Locate the cell with the specified text and output its (X, Y) center coordinate. 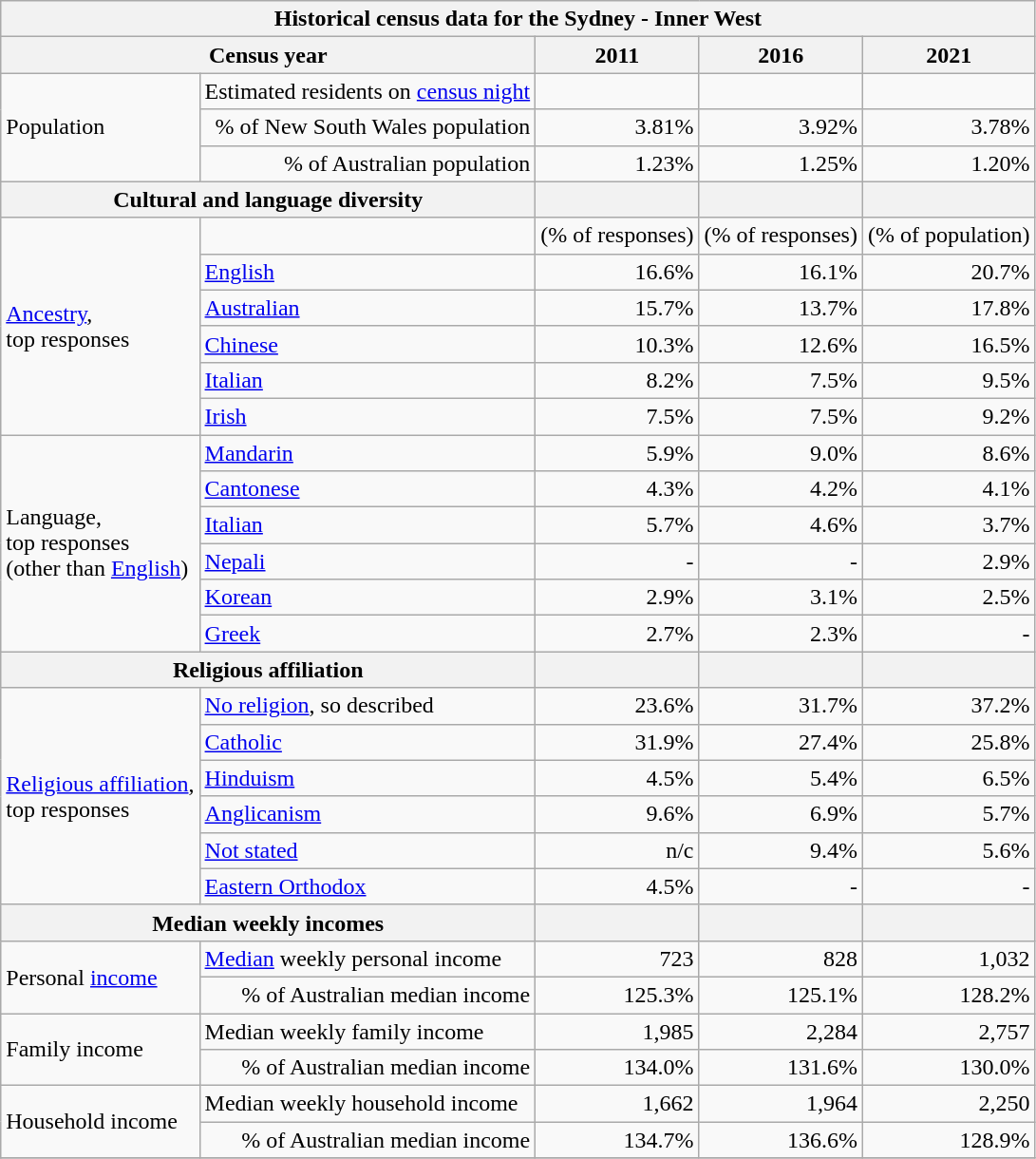
134.0% (617, 1068)
5.6% (949, 850)
125.3% (617, 995)
Mandarin (367, 453)
15.7% (617, 308)
1.25% (781, 163)
31.9% (617, 742)
Personal income (101, 977)
Estimated residents on census night (367, 91)
6.9% (781, 814)
% of New South Wales population (367, 127)
Chinese (367, 344)
125.1% (781, 995)
6.5% (949, 778)
Median weekly family income (367, 1031)
9.5% (949, 380)
Median weekly personal income (367, 959)
Eastern Orthodox (367, 886)
Australian (367, 308)
Catholic (367, 742)
Nepali (367, 561)
1.20% (949, 163)
20.7% (949, 272)
3.1% (781, 598)
Median weekly incomes (268, 922)
Religious affiliation,top responses (101, 796)
3.7% (949, 525)
Household income (101, 1122)
8.2% (617, 380)
n/c (617, 850)
2.5% (949, 598)
8.6% (949, 453)
English (367, 272)
16.5% (949, 344)
9.0% (781, 453)
136.6% (781, 1140)
1,985 (617, 1031)
1,964 (781, 1104)
Family income (101, 1049)
16.6% (617, 272)
9.4% (781, 850)
4.1% (949, 489)
25.8% (949, 742)
1,662 (617, 1104)
128.2% (949, 995)
130.0% (949, 1068)
Population (101, 127)
% of Australian population (367, 163)
128.9% (949, 1140)
Not stated (367, 850)
131.6% (781, 1068)
2021 (949, 55)
No religion, so described (367, 706)
12.6% (781, 344)
23.6% (617, 706)
9.6% (617, 814)
Religious affiliation (268, 670)
1.23% (617, 163)
2.7% (617, 634)
Irish (367, 416)
31.7% (781, 706)
Cultural and language diversity (268, 199)
4.2% (781, 489)
10.3% (617, 344)
2011 (617, 55)
2.3% (781, 634)
9.2% (949, 416)
3.78% (949, 127)
2,284 (781, 1031)
Cantonese (367, 489)
5.9% (617, 453)
17.8% (949, 308)
4.6% (781, 525)
1,032 (949, 959)
134.7% (617, 1140)
Language,top responses(other than English) (101, 543)
2,250 (949, 1104)
Historical census data for the Sydney - Inner West (518, 19)
2,757 (949, 1031)
(% of population) (949, 236)
Ancestry,top responses (101, 326)
3.81% (617, 127)
2016 (781, 55)
3.92% (781, 127)
Median weekly household income (367, 1104)
828 (781, 959)
Hinduism (367, 778)
Anglicanism (367, 814)
Greek (367, 634)
Census year (268, 55)
5.4% (781, 778)
13.7% (781, 308)
27.4% (781, 742)
Korean (367, 598)
4.3% (617, 489)
37.2% (949, 706)
723 (617, 959)
16.1% (781, 272)
